Identify which cell holds the provided text, then report its [x, y] central coordinate. 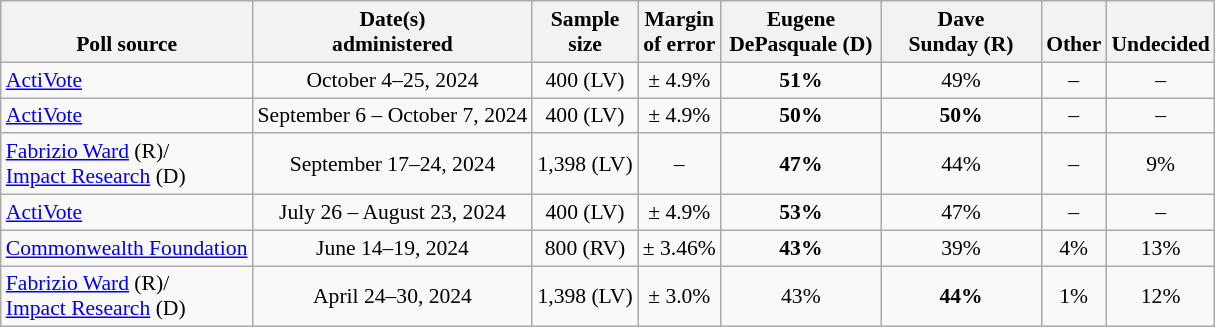
Marginof error [680, 32]
June 14–19, 2024 [393, 248]
49% [961, 80]
800 (RV) [584, 248]
Commonwealth Foundation [127, 248]
4% [1074, 248]
± 3.0% [680, 296]
Samplesize [584, 32]
53% [801, 213]
12% [1160, 296]
Undecided [1160, 32]
1% [1074, 296]
April 24–30, 2024 [393, 296]
EugeneDePasquale (D) [801, 32]
Poll source [127, 32]
September 6 – October 7, 2024 [393, 116]
October 4–25, 2024 [393, 80]
July 26 – August 23, 2024 [393, 213]
Other [1074, 32]
13% [1160, 248]
9% [1160, 164]
DaveSunday (R) [961, 32]
September 17–24, 2024 [393, 164]
Date(s)administered [393, 32]
51% [801, 80]
39% [961, 248]
± 3.46% [680, 248]
